Pinpoint the cell where the given text exists, returning its [x, y] midpoint coordinate. 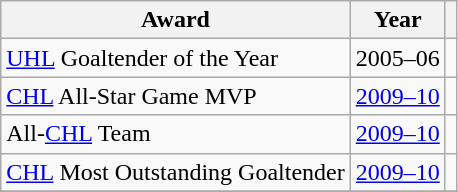
Year [398, 20]
CHL Most Outstanding Goaltender [176, 172]
Award [176, 20]
CHL All-Star Game MVP [176, 96]
All-CHL Team [176, 134]
UHL Goaltender of the Year [176, 58]
2005–06 [398, 58]
